Pinpoint the cell where the given text exists, returning its (x, y) midpoint coordinate. 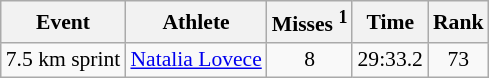
Time (390, 22)
Athlete (196, 22)
29:33.2 (390, 60)
8 (310, 60)
Rank (458, 22)
Misses 1 (310, 22)
73 (458, 60)
Event (64, 22)
Natalia Lovece (196, 60)
7.5 km sprint (64, 60)
